Search for the cell housing the specified text and yield its (X, Y) center coordinate. 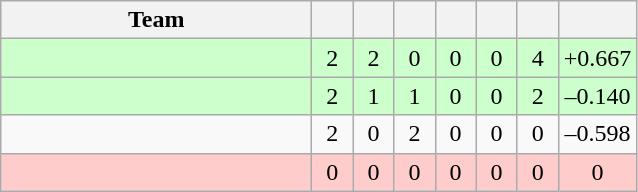
–0.140 (598, 96)
4 (538, 58)
+0.667 (598, 58)
–0.598 (598, 134)
Team (156, 20)
